Return the [x, y] coordinate for the center point of the cell that contains the specified text.  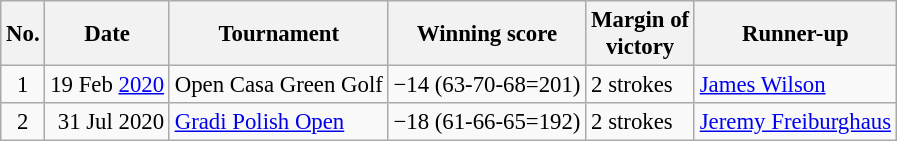
−18 (61-66-65=192) [487, 122]
Jeremy Freiburghaus [795, 122]
2 [23, 122]
Runner-up [795, 34]
No. [23, 34]
Margin ofvictory [640, 34]
Winning score [487, 34]
James Wilson [795, 85]
Gradi Polish Open [278, 122]
Tournament [278, 34]
Open Casa Green Golf [278, 85]
1 [23, 85]
19 Feb 2020 [107, 85]
−14 (63-70-68=201) [487, 85]
31 Jul 2020 [107, 122]
Date [107, 34]
